Output the [X, Y] coordinate of the center of the cell containing the given text.  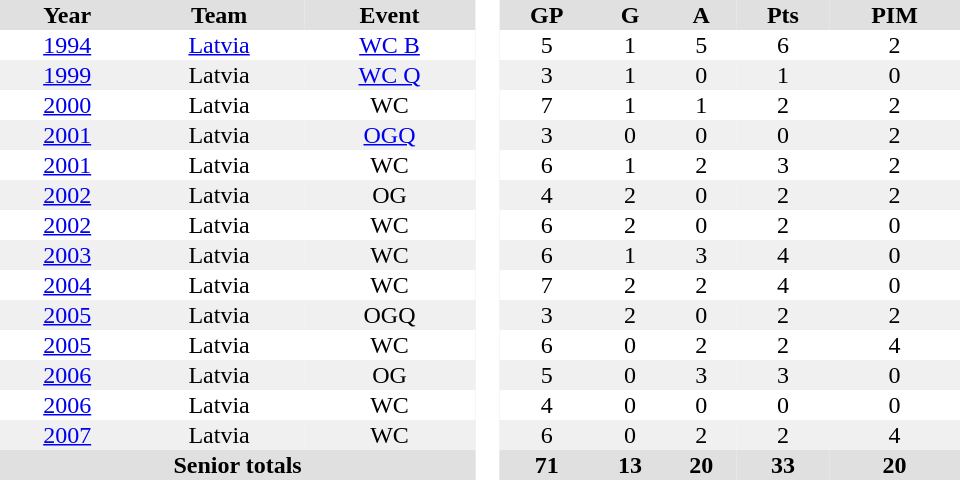
33 [783, 465]
Year [67, 15]
Senior totals [238, 465]
2003 [67, 255]
71 [547, 465]
WC Q [390, 75]
GP [547, 15]
Team [218, 15]
G [630, 15]
2007 [67, 435]
13 [630, 465]
WC B [390, 45]
2004 [67, 285]
1994 [67, 45]
Pts [783, 15]
A [702, 15]
Event [390, 15]
1999 [67, 75]
PIM [894, 15]
2000 [67, 105]
